For the text-containing cell, return its midpoint in (X, Y) coordinate format. 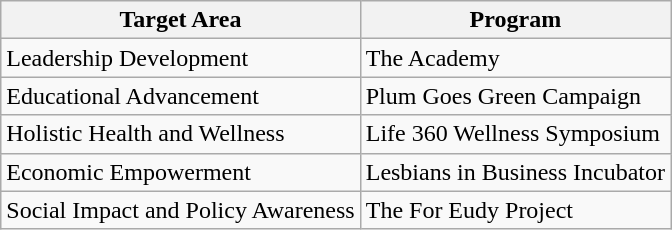
Holistic Health and Wellness (180, 134)
The Academy (515, 58)
Lesbians in Business Incubator (515, 172)
Program (515, 20)
Economic Empowerment (180, 172)
Life 360 Wellness Symposium (515, 134)
Social Impact and Policy Awareness (180, 210)
Plum Goes Green Campaign (515, 96)
Educational Advancement (180, 96)
Target Area (180, 20)
Leadership Development (180, 58)
The For Eudy Project (515, 210)
